For the text-containing cell, return its midpoint in [X, Y] coordinate format. 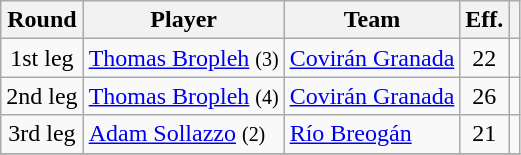
Thomas Bropleh (3) [184, 58]
Team [372, 20]
2nd leg [42, 96]
21 [484, 134]
1st leg [42, 58]
Río Breogán [372, 134]
22 [484, 58]
Thomas Bropleh (4) [184, 96]
26 [484, 96]
3rd leg [42, 134]
Round [42, 20]
Player [184, 20]
Eff. [484, 20]
Adam Sollazzo (2) [184, 134]
